Pinpoint the cell where the given text exists, returning its [X, Y] midpoint coordinate. 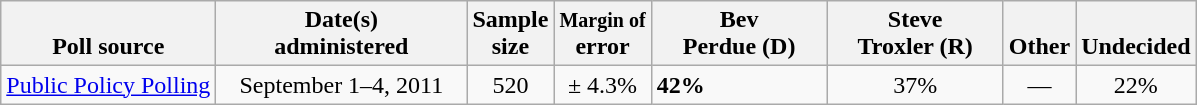
± 4.3% [602, 85]
BevPerdue (D) [739, 34]
Other [1039, 34]
September 1–4, 2011 [342, 85]
520 [510, 85]
— [1039, 85]
SteveTroxler (R) [915, 34]
Margin oferror [602, 34]
37% [915, 85]
Undecided [1136, 34]
22% [1136, 85]
Date(s)administered [342, 34]
42% [739, 85]
Poll source [108, 34]
Samplesize [510, 34]
Public Policy Polling [108, 85]
